For the text-containing cell, return its midpoint in (X, Y) coordinate format. 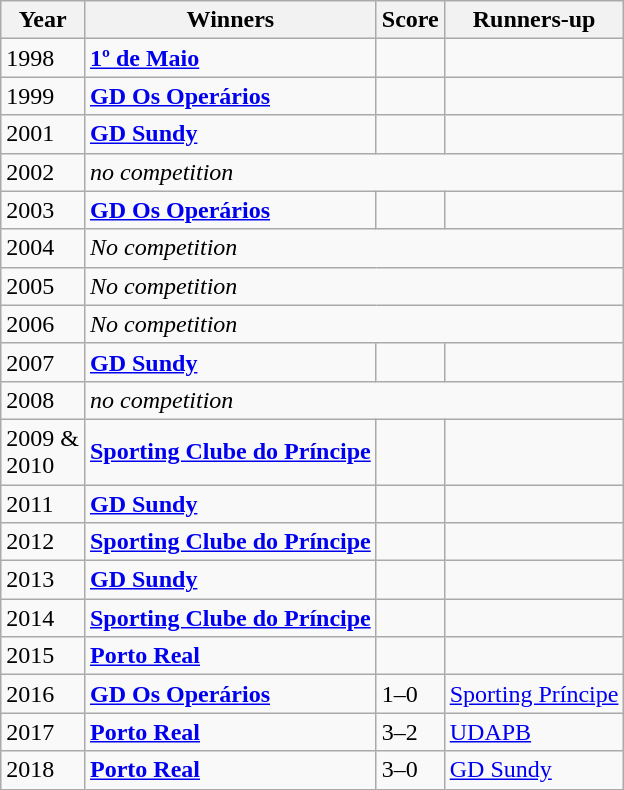
2012 (43, 542)
Winners (230, 20)
3–2 (410, 732)
2006 (43, 324)
Sporting Príncipe (534, 694)
Runners-up (534, 20)
2002 (43, 172)
2001 (43, 134)
2014 (43, 618)
1–0 (410, 694)
2003 (43, 210)
2016 (43, 694)
2017 (43, 732)
2013 (43, 580)
2015 (43, 656)
1º de Maio (230, 58)
2009 &2010 (43, 452)
2004 (43, 248)
Year (43, 20)
1999 (43, 96)
3–0 (410, 770)
2011 (43, 503)
2018 (43, 770)
2005 (43, 286)
2008 (43, 400)
UDAPB (534, 732)
1998 (43, 58)
Score (410, 20)
2007 (43, 362)
